Determine the [X, Y] coordinate at the center of the cell enclosing the given text.  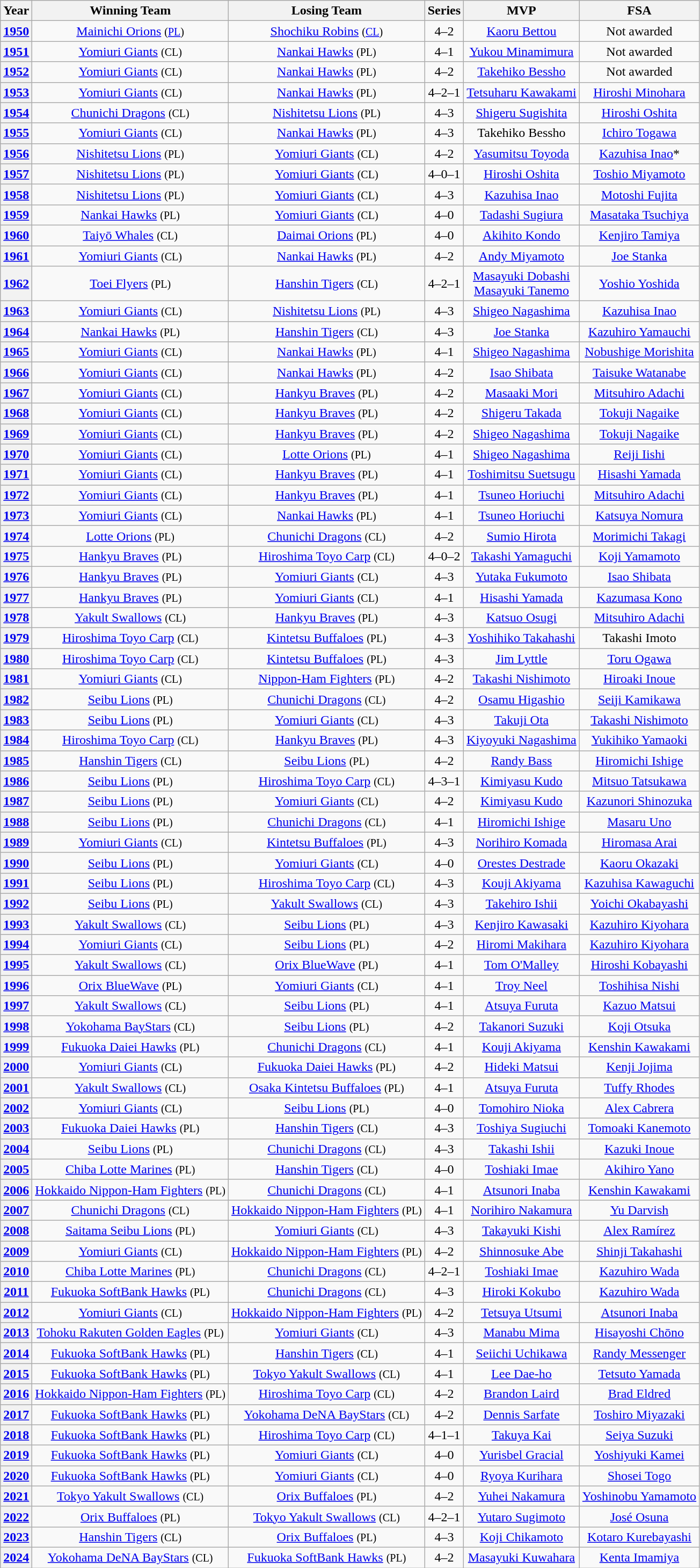
Toshihisa Nishi [639, 986]
Nippon-Ham Fighters (PL) [327, 679]
Tomoaki Kanemoto [639, 1128]
Series [444, 11]
Kazumasa Kono [639, 597]
1974 [16, 536]
Koji Chikamoto [522, 1537]
Hiromasa Arai [639, 842]
Kenji Jojima [639, 1067]
Shinji Takahashi [639, 1251]
1950 [16, 31]
1957 [16, 174]
Taiyō Whales (CL) [130, 235]
Yoichi Okabayashi [639, 903]
1994 [16, 945]
Shinnosuke Abe [522, 1251]
Osamu Higashio [522, 699]
2018 [16, 1435]
4–1–1 [444, 1435]
Saitama Seibu Lions (PL) [130, 1230]
1997 [16, 1006]
Kazuhiro Yamauchi [639, 332]
Koji Yamamoto [639, 556]
1981 [16, 679]
2023 [16, 1537]
1951 [16, 52]
Masayuki DobashiMasayuki Tanemo [522, 283]
Randy Messenger [639, 1353]
1999 [16, 1047]
Winning Team [130, 11]
Takehiro Ishii [522, 903]
Alex Ramírez [639, 1230]
1992 [16, 903]
2009 [16, 1251]
2022 [16, 1516]
Akihiro Yano [639, 1169]
1972 [16, 495]
1959 [16, 215]
Masayuki Kuwahara [522, 1557]
1991 [16, 883]
1990 [16, 863]
Brandon Laird [522, 1394]
Kenjiro Kawasaki [522, 924]
Jim Lyttle [522, 659]
1983 [16, 720]
Yuhei Nakamura [522, 1496]
Manabu Mima [522, 1333]
Sumio Hirota [522, 536]
1965 [16, 352]
Takuya Kai [522, 1435]
2015 [16, 1374]
Ryoya Kurihara [522, 1476]
Shochiku Robins (CL) [327, 31]
Koji Otsuka [639, 1026]
1986 [16, 781]
2004 [16, 1149]
Yukou Minamimura [522, 52]
2000 [16, 1067]
Taisuke Watanabe [639, 373]
1976 [16, 577]
1984 [16, 740]
1970 [16, 454]
Hideki Matsui [522, 1067]
Takashi Imoto [639, 638]
Tadashi Sugiura [522, 215]
Akihito Kondo [522, 235]
Shigeru Sugishita [522, 113]
2001 [16, 1088]
Osaka Kintetsu Buffaloes (PL) [327, 1088]
Hiromi Makihara [522, 945]
2002 [16, 1108]
1975 [16, 556]
Yutaro Sugimoto [522, 1516]
Troy Neel [522, 986]
Kazuo Matsui [639, 1006]
MVP [522, 11]
1996 [16, 986]
Yoshiyuki Kamei [639, 1455]
Yoshinobu Yamamoto [639, 1496]
Masaru Uno [639, 822]
4–3–1 [444, 781]
4–0–2 [444, 556]
1967 [16, 393]
2008 [16, 1230]
Toru Ogawa [639, 659]
Shosei Togo [639, 1476]
Orestes Destrade [522, 863]
Year [16, 11]
1978 [16, 618]
Yoshihiko Takahashi [522, 638]
2012 [16, 1312]
Yokohama BayStars (CL) [130, 1026]
1988 [16, 822]
Hiroshi Kobayashi [639, 965]
Lee Dae-ho [522, 1374]
Mainichi Orions (PL) [130, 31]
Yutaka Fukumoto [522, 577]
1989 [16, 842]
Yasumitsu Toyoda [522, 154]
2011 [16, 1292]
1969 [16, 434]
Hisayoshi Chōno [639, 1333]
Katsuya Nomura [639, 515]
Hiroki Kokubo [522, 1292]
Reiji Iishi [639, 454]
Kazuki Inoue [639, 1149]
1952 [16, 72]
FSA [639, 11]
Norihiro Nakamura [522, 1210]
Seiji Kamikawa [639, 699]
Brad Eldred [639, 1394]
Kotaro Kurebayashi [639, 1537]
Motoshi Fujita [639, 194]
Kenjiro Tamiya [639, 235]
Kenta Imamiya [639, 1557]
1998 [16, 1026]
1995 [16, 965]
Yukihiko Yamaoki [639, 740]
Daimai Orions (PL) [327, 235]
2019 [16, 1455]
Masaaki Mori [522, 393]
Toshimitsu Suetsugu [522, 475]
1953 [16, 92]
Shigeru Takada [522, 413]
Seiichi Uchikawa [522, 1353]
Seiya Suzuki [639, 1435]
2017 [16, 1414]
2020 [16, 1476]
1958 [16, 194]
2024 [16, 1557]
Hiroaki Inoue [639, 679]
Takayuki Kishi [522, 1230]
1966 [16, 373]
2021 [16, 1496]
Ichiro Togawa [639, 133]
1971 [16, 475]
Tetsuya Utsumi [522, 1312]
Randy Bass [522, 761]
1954 [16, 113]
Tetsuto Yamada [639, 1374]
2007 [16, 1210]
1987 [16, 801]
1960 [16, 235]
1956 [16, 154]
Hiroshi Minohara [639, 92]
Toei Flyers (PL) [130, 283]
2003 [16, 1128]
Andy Miyamoto [522, 256]
Tomohiro Nioka [522, 1108]
Takashi Ishii [522, 1149]
1993 [16, 924]
Nobushige Morishita [639, 352]
4–0–1 [444, 174]
José Osuna [639, 1516]
Tom O'Malley [522, 965]
1955 [16, 133]
1964 [16, 332]
Yurisbel Gracial [522, 1455]
2014 [16, 1353]
2013 [16, 1333]
Takuji Ota [522, 720]
1980 [16, 659]
Toshiya Sugiuchi [522, 1128]
1968 [16, 413]
Morimichi Takagi [639, 536]
Tetsuharu Kawakami [522, 92]
Yoshio Yoshida [639, 283]
2006 [16, 1190]
Tohoku Rakuten Golden Eagles (PL) [130, 1333]
1973 [16, 515]
Kazuhisa Kawaguchi [639, 883]
Yu Darvish [639, 1210]
1982 [16, 699]
2016 [16, 1394]
1985 [16, 761]
Takashi Yamaguchi [522, 556]
Norihiro Komada [522, 842]
2005 [16, 1169]
Katsuo Osugi [522, 618]
Kaoru Bettou [522, 31]
Alex Cabrera [639, 1108]
Masataka Tsuchiya [639, 215]
Toshiro Miyazaki [639, 1414]
Losing Team [327, 11]
Kaoru Okazaki [639, 863]
Mitsuo Tatsukawa [639, 781]
1977 [16, 597]
Toshio Miyamoto [639, 174]
2010 [16, 1272]
Tuffy Rhodes [639, 1088]
1963 [16, 311]
Takanori Suzuki [522, 1026]
Kazunori Shinozuka [639, 801]
1962 [16, 283]
Dennis Sarfate [522, 1414]
Kiyoyuki Nagashima [522, 740]
Kazuhisa Inao* [639, 154]
1979 [16, 638]
1961 [16, 256]
